For the text-containing cell, return its midpoint in (x, y) coordinate format. 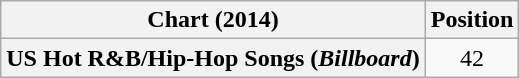
Chart (2014) (213, 20)
42 (472, 58)
Position (472, 20)
US Hot R&B/Hip-Hop Songs (Billboard) (213, 58)
